Extract the [X, Y] coordinate from the center of the cell holding the provided text.  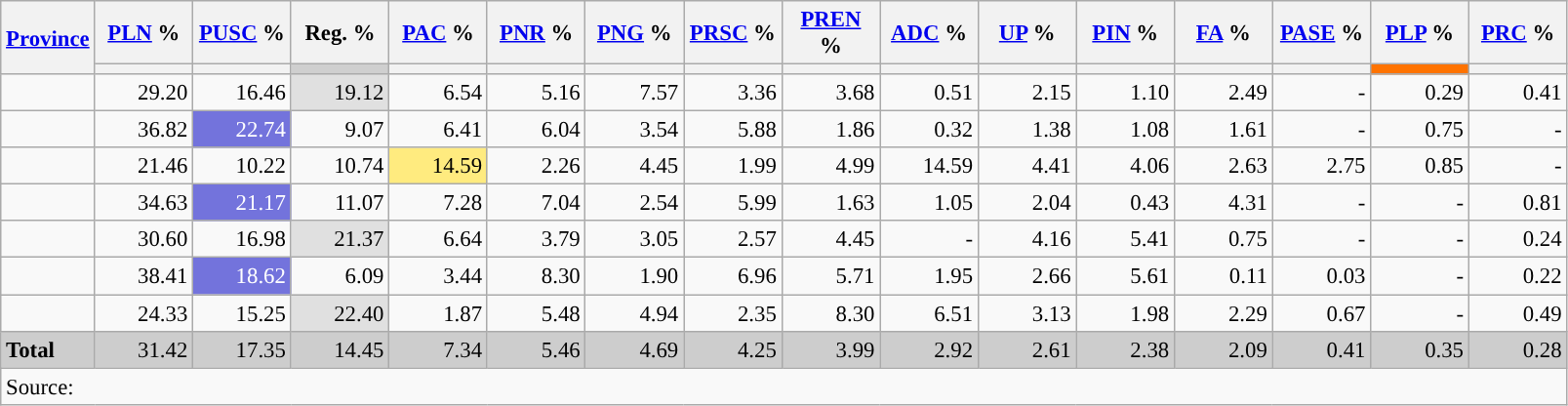
5.46 [537, 349]
0.81 [1518, 203]
2.35 [734, 313]
0.51 [929, 93]
16.46 [242, 93]
10.22 [242, 166]
1.95 [929, 276]
1.38 [1026, 130]
3.79 [537, 239]
5.99 [734, 203]
PLN % [144, 33]
2.26 [537, 166]
3.54 [634, 130]
6.04 [537, 130]
UP % [1026, 33]
2.09 [1224, 349]
PRSC % [734, 33]
PASE % [1321, 33]
0.11 [1224, 276]
0.43 [1126, 203]
29.20 [144, 93]
6.54 [439, 93]
PREN % [831, 33]
0.03 [1321, 276]
0.49 [1518, 313]
7.04 [537, 203]
Source: [784, 386]
2.57 [734, 239]
PLP % [1421, 33]
6.09 [340, 276]
1.90 [634, 276]
4.06 [1126, 166]
4.41 [1026, 166]
38.41 [144, 276]
4.94 [634, 313]
5.71 [831, 276]
7.28 [439, 203]
3.68 [831, 93]
4.99 [831, 166]
24.33 [144, 313]
0.67 [1321, 313]
5.16 [537, 93]
2.15 [1026, 93]
2.75 [1321, 166]
4.25 [734, 349]
5.48 [537, 313]
10.74 [340, 166]
2.04 [1026, 203]
5.41 [1126, 239]
1.63 [831, 203]
6.64 [439, 239]
4.16 [1026, 239]
6.96 [734, 276]
1.10 [1126, 93]
3.05 [634, 239]
34.63 [144, 203]
3.13 [1026, 313]
FA % [1224, 33]
18.62 [242, 276]
2.49 [1224, 93]
Reg. % [340, 33]
7.57 [634, 93]
0.24 [1518, 239]
PIN % [1126, 33]
0.22 [1518, 276]
1.87 [439, 313]
2.54 [634, 203]
22.40 [340, 313]
36.82 [144, 130]
4.69 [634, 349]
ADC % [929, 33]
9.07 [340, 130]
5.61 [1126, 276]
6.51 [929, 313]
2.61 [1026, 349]
21.37 [340, 239]
19.12 [340, 93]
2.92 [929, 349]
1.61 [1224, 130]
22.74 [242, 130]
0.32 [929, 130]
17.35 [242, 349]
11.07 [340, 203]
16.98 [242, 239]
6.41 [439, 130]
3.36 [734, 93]
31.42 [144, 349]
2.63 [1224, 166]
4.31 [1224, 203]
3.44 [439, 276]
1.08 [1126, 130]
0.35 [1421, 349]
2.38 [1126, 349]
1.98 [1126, 313]
7.34 [439, 349]
0.28 [1518, 349]
30.60 [144, 239]
PAC % [439, 33]
1.86 [831, 130]
1.99 [734, 166]
PNG % [634, 33]
21.46 [144, 166]
2.66 [1026, 276]
1.05 [929, 203]
PUSC % [242, 33]
3.99 [831, 349]
15.25 [242, 313]
21.17 [242, 203]
PNR % [537, 33]
Total [48, 349]
14.45 [340, 349]
Province [48, 37]
0.85 [1421, 166]
0.29 [1421, 93]
5.88 [734, 130]
2.29 [1224, 313]
PRC % [1518, 33]
